Return the (x, y) coordinate for the center point of the cell that contains the specified text.  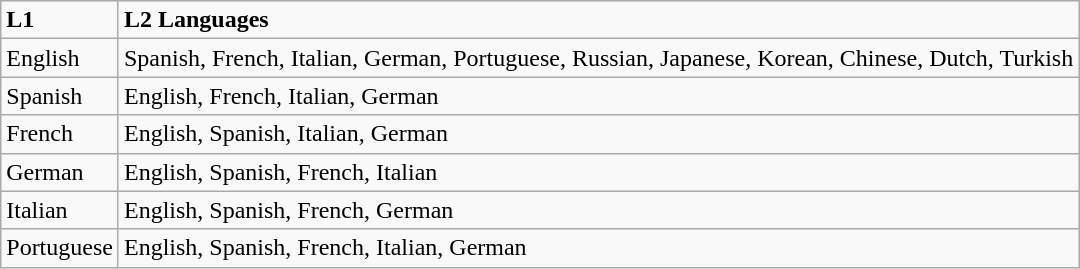
L1 (60, 20)
Portuguese (60, 248)
English (60, 58)
German (60, 172)
Spanish, French, Italian, German, Portuguese, Russian, Japanese, Korean, Chinese, Dutch, Turkish (598, 58)
English, Spanish, French, German (598, 210)
English, Spanish, French, Italian, German (598, 248)
English, Spanish, Italian, German (598, 134)
Italian (60, 210)
English, Spanish, French, Italian (598, 172)
L2 Languages (598, 20)
English, French, Italian, German (598, 96)
Spanish (60, 96)
French (60, 134)
